Return (x, y) of the center of cell containing provided text 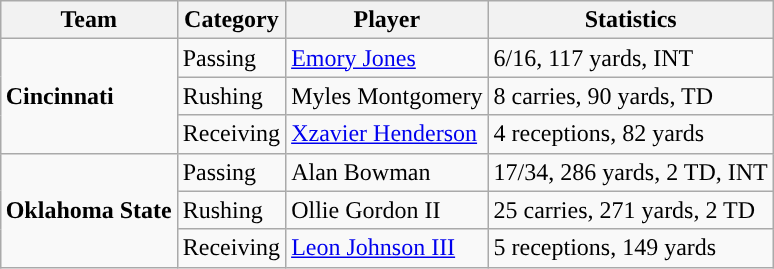
Ollie Gordon II (387, 210)
17/34, 286 yards, 2 TD, INT (630, 172)
Player (387, 20)
Cincinnati (88, 96)
Xzavier Henderson (387, 134)
Myles Montgomery (387, 96)
5 receptions, 149 yards (630, 248)
4 receptions, 82 yards (630, 134)
25 carries, 271 yards, 2 TD (630, 210)
Oklahoma State (88, 210)
8 carries, 90 yards, TD (630, 96)
6/16, 117 yards, INT (630, 58)
Category (231, 20)
Leon Johnson III (387, 248)
Team (88, 20)
Alan Bowman (387, 172)
Emory Jones (387, 58)
Statistics (630, 20)
